Determine the [X, Y] coordinate at the center of the cell enclosing the given text.  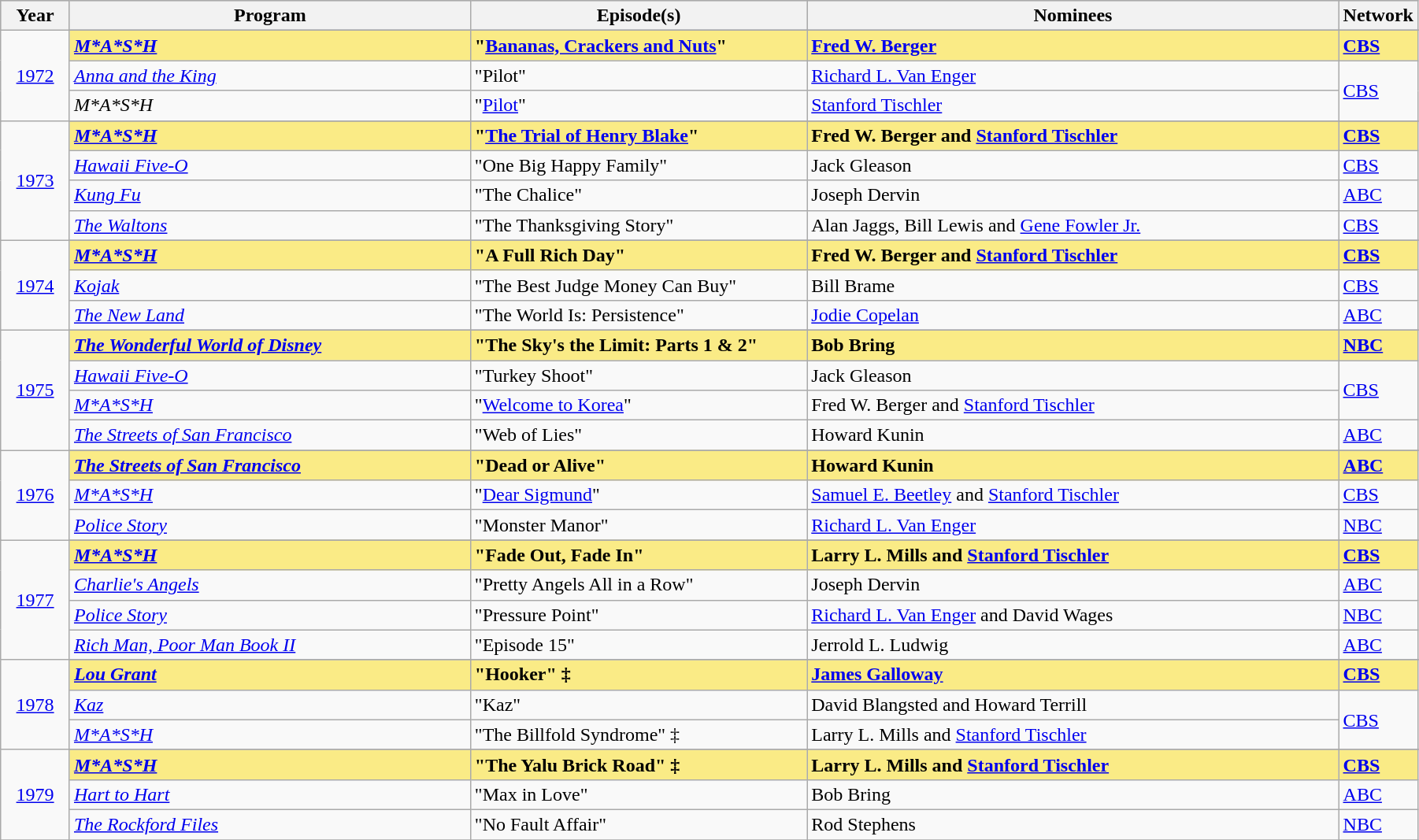
Network [1378, 16]
Jerrold L. Ludwig [1073, 645]
"Pressure Point" [638, 615]
Jodie Copelan [1073, 315]
"Web of Lies" [638, 435]
"Kaz" [638, 705]
"Episode 15" [638, 645]
Richard L. Van Enger and David Wages [1073, 615]
The Waltons [269, 225]
"The World Is: Persistence" [638, 315]
"Fade Out, Fade In" [638, 555]
"Dead or Alive" [638, 465]
1979 [35, 794]
"Welcome to Korea" [638, 405]
"A Full Rich Day" [638, 255]
Stanford Tischler [1073, 105]
1973 [35, 180]
Kaz [269, 705]
1976 [35, 495]
Kung Fu [269, 195]
Lou Grant [269, 675]
"The Sky's the Limit: Parts 1 & 2" [638, 345]
1978 [35, 705]
Kojak [269, 285]
The New Land [269, 315]
Bill Brame [1073, 285]
"Hooker" ‡ [638, 675]
"Turkey Shoot" [638, 376]
"The Thanksgiving Story" [638, 225]
"The Trial of Henry Blake" [638, 135]
Anna and the King [269, 76]
1977 [35, 600]
Fred W. Berger [1073, 46]
"Pretty Angels All in a Row" [638, 585]
The Wonderful World of Disney [269, 345]
David Blangsted and Howard Terrill [1073, 705]
Charlie's Angels [269, 585]
James Galloway [1073, 675]
"Monster Manor" [638, 525]
Episode(s) [638, 16]
Program [269, 16]
Samuel E. Beetley and Stanford Tischler [1073, 495]
"Bananas, Crackers and Nuts" [638, 46]
Year [35, 16]
1975 [35, 390]
"The Billfold Syndrome" ‡ [638, 735]
"The Chalice" [638, 195]
"The Best Judge Money Can Buy" [638, 285]
Alan Jaggs, Bill Lewis and Gene Fowler Jr. [1073, 225]
"Max in Love" [638, 794]
1972 [35, 76]
Rich Man, Poor Man Book II [269, 645]
"One Big Happy Family" [638, 165]
"Dear Sigmund" [638, 495]
Nominees [1073, 16]
"The Yalu Brick Road" ‡ [638, 764]
The Rockford Files [269, 824]
Rod Stephens [1073, 824]
Hart to Hart [269, 794]
"No Fault Affair" [638, 824]
1974 [35, 285]
